Determine the (x, y) coordinate at the center of the cell enclosing the given text.  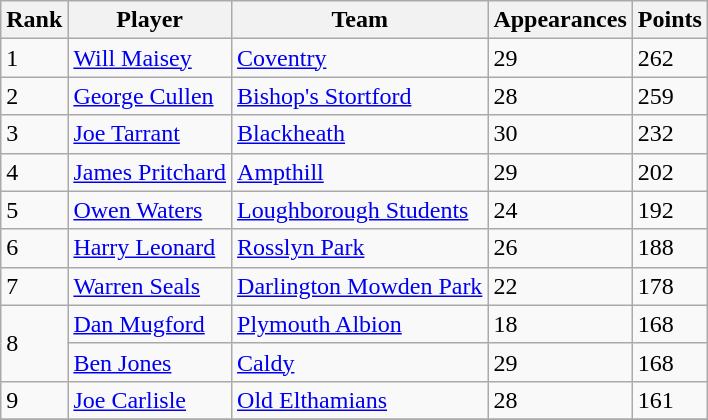
Owen Waters (150, 210)
Rosslyn Park (360, 248)
Harry Leonard (150, 248)
259 (670, 96)
Loughborough Students (360, 210)
Darlington Mowden Park (360, 286)
4 (34, 172)
Points (670, 20)
Will Maisey (150, 58)
Joe Tarrant (150, 134)
178 (670, 286)
Plymouth Albion (360, 324)
Player (150, 20)
Ampthill (360, 172)
Rank (34, 20)
8 (34, 343)
Warren Seals (150, 286)
Appearances (560, 20)
Caldy (360, 362)
Old Elthamians (360, 400)
262 (670, 58)
192 (670, 210)
7 (34, 286)
188 (670, 248)
2 (34, 96)
James Pritchard (150, 172)
George Cullen (150, 96)
5 (34, 210)
Bishop's Stortford (360, 96)
30 (560, 134)
202 (670, 172)
24 (560, 210)
9 (34, 400)
22 (560, 286)
232 (670, 134)
3 (34, 134)
18 (560, 324)
Dan Mugford (150, 324)
26 (560, 248)
1 (34, 58)
Coventry (360, 58)
6 (34, 248)
Team (360, 20)
Blackheath (360, 134)
Joe Carlisle (150, 400)
Ben Jones (150, 362)
161 (670, 400)
